Pinpoint the cell where the given text exists, returning its (X, Y) midpoint coordinate. 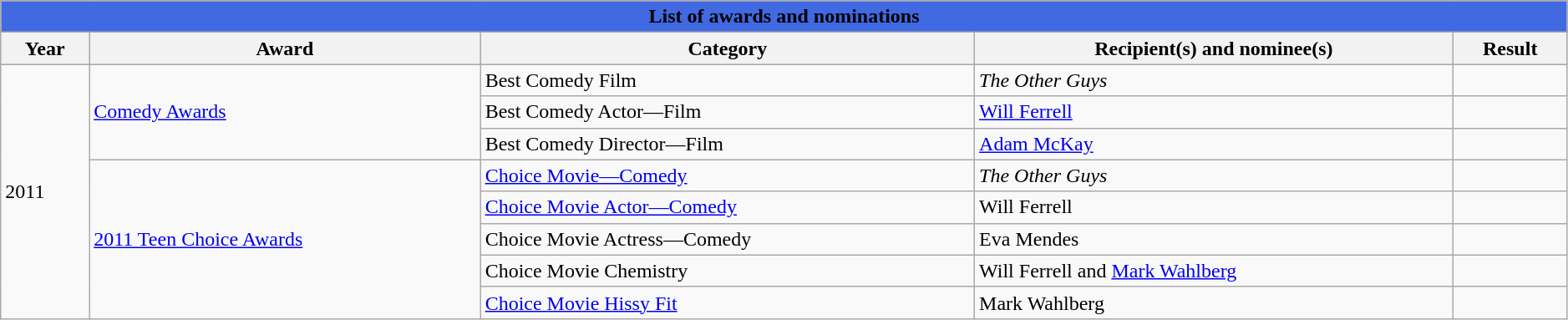
Year (45, 48)
Best Comedy Actor—Film (727, 112)
Comedy Awards (285, 112)
Adam McKay (1215, 144)
Will Ferrell and Mark Wahlberg (1215, 271)
Choice Movie Actress—Comedy (727, 239)
Best Comedy Film (727, 80)
2011 Teen Choice Awards (285, 239)
Choice Movie Chemistry (727, 271)
2011 (45, 191)
Category (727, 48)
List of awards and nominations (784, 17)
Mark Wahlberg (1215, 302)
Eva Mendes (1215, 239)
Result (1510, 48)
Recipient(s) and nominee(s) (1215, 48)
Best Comedy Director—Film (727, 144)
Award (285, 48)
Choice Movie Actor—Comedy (727, 207)
Choice Movie—Comedy (727, 175)
Choice Movie Hissy Fit (727, 302)
